Determine the (X, Y) coordinate at the center of the cell enclosing the given text.  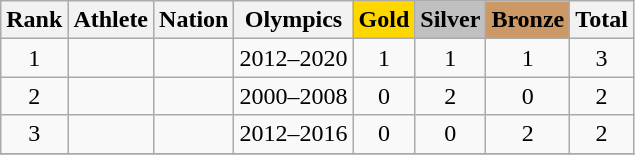
Nation (194, 20)
2000–2008 (294, 96)
Olympics (294, 20)
2012–2016 (294, 134)
Rank (34, 20)
Athlete (111, 20)
Silver (450, 20)
Gold (384, 20)
Bronze (528, 20)
Total (602, 20)
2012–2020 (294, 58)
